Provide the [x, y] coordinate of the cell's center where the given text is located.  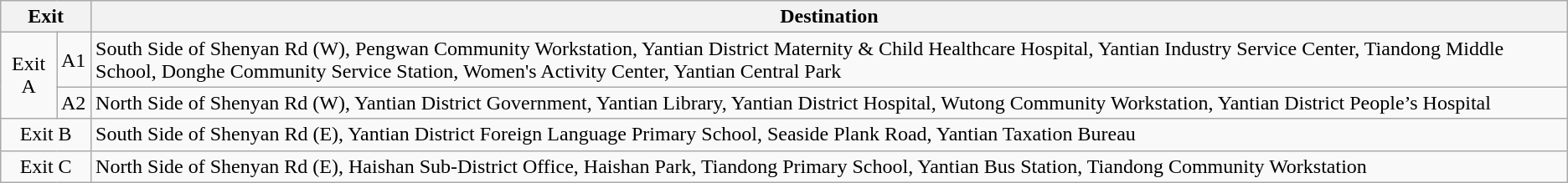
North Side of Shenyan Rd (E), Haishan Sub-District Office, Haishan Park, Tiandong Primary School, Yantian Bus Station, Tiandong Community Workstation [829, 166]
A2 [74, 103]
A1 [74, 60]
Exit A [28, 75]
Exit B [46, 135]
Destination [829, 17]
Exit [46, 17]
South Side of Shenyan Rd (E), Yantian District Foreign Language Primary School, Seaside Plank Road, Yantian Taxation Bureau [829, 135]
Exit C [46, 166]
